Detect which cell encompasses the target text, then output its (X, Y) center coordinate. 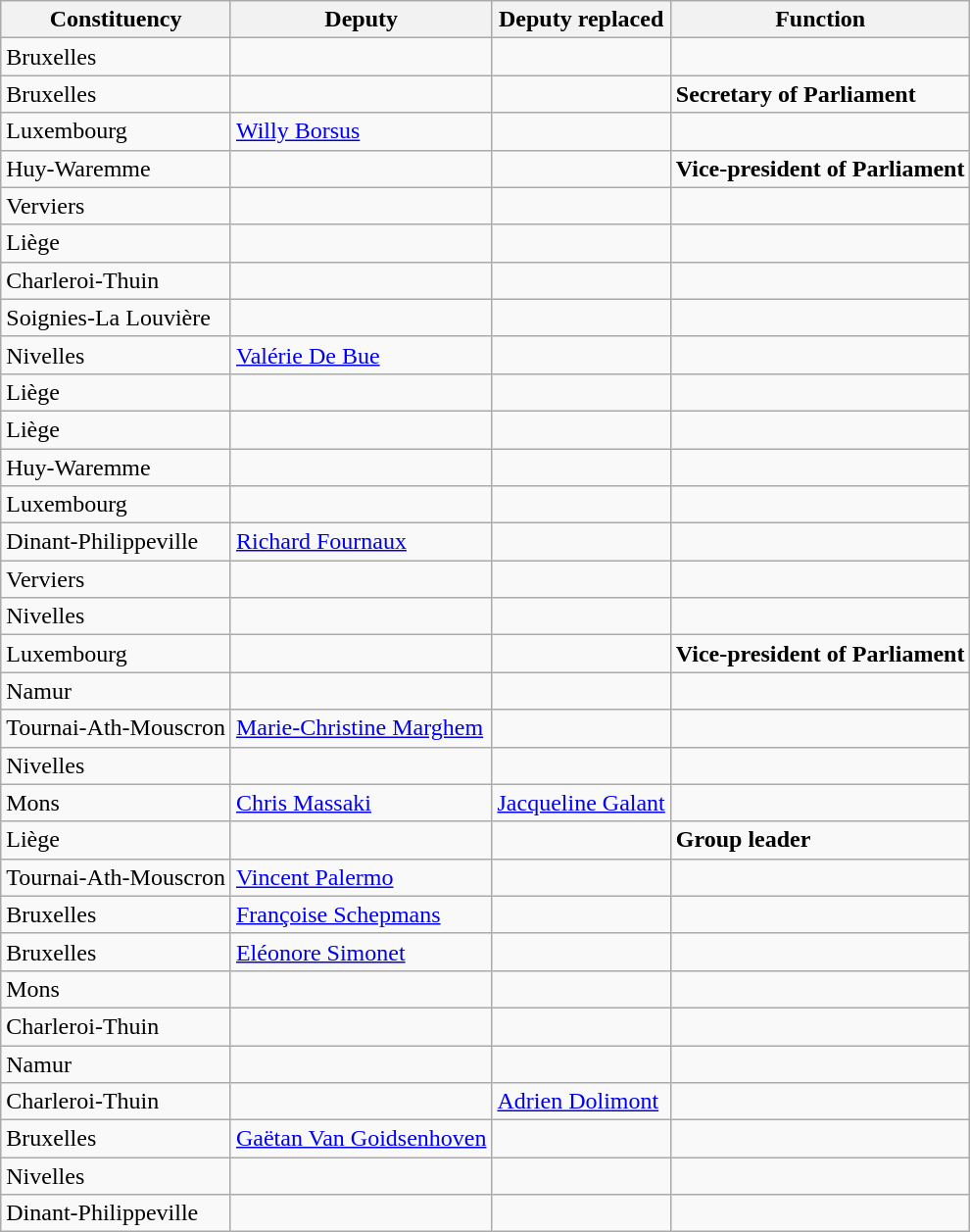
Eléonore Simonet (361, 952)
Deputy (361, 20)
Jacqueline Galant (581, 803)
Secretary of Parliament (820, 94)
Adrien Dolimont (581, 1102)
Chris Massaki (361, 803)
Valérie De Bue (361, 355)
Gaëtan Van Goidsenhoven (361, 1139)
Françoise Schepmans (361, 914)
Constituency (116, 20)
Willy Borsus (361, 131)
Function (820, 20)
Deputy replaced (581, 20)
Group leader (820, 840)
Marie-Christine Marghem (361, 728)
Vincent Palermo (361, 877)
Richard Fournaux (361, 542)
Soignies-La Louvière (116, 318)
